Detect which cell encompasses the target text, then output its [X, Y] center coordinate. 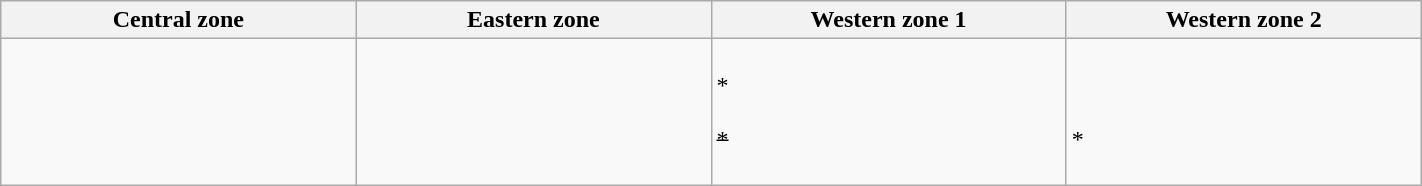
* * [888, 112]
Eastern zone [534, 20]
Western zone 1 [888, 20]
Western zone 2 [1244, 20]
* [1244, 112]
Central zone [178, 20]
